Locate the cell with the specified text and output its [X, Y] center coordinate. 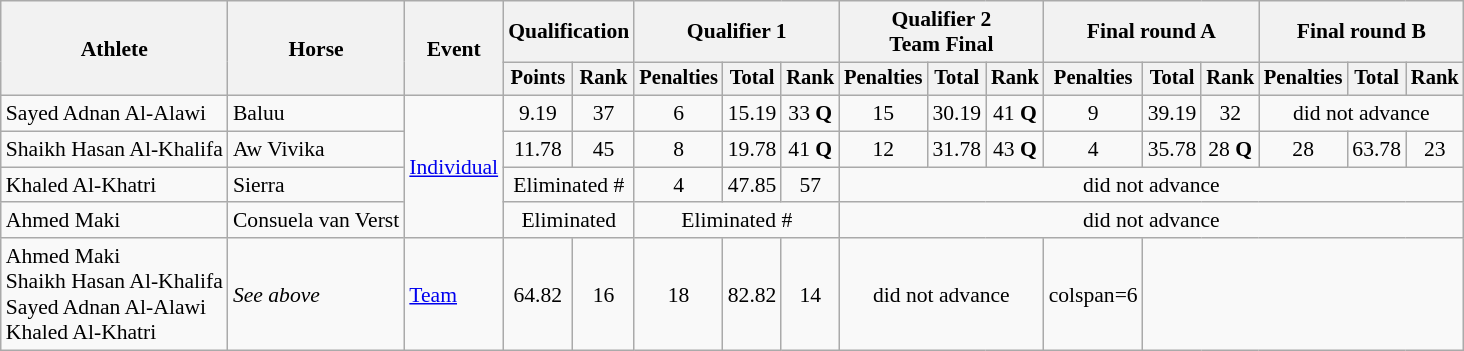
Event [454, 48]
32 [1230, 114]
19.78 [752, 150]
11.78 [538, 150]
28 [1303, 150]
Final round A [1152, 32]
Khaled Al-Khatri [114, 185]
Consuela van Verst [316, 221]
30.19 [956, 114]
Qualification [568, 32]
31.78 [956, 150]
12 [883, 150]
9 [1094, 114]
16 [603, 294]
23 [1435, 150]
Ahmed MakiShaikh Hasan Al-KhalifaSayed Adnan Al-AlawiKhaled Al-Khatri [114, 294]
47.85 [752, 185]
Team [454, 294]
See above [316, 294]
15.19 [752, 114]
Final round B [1362, 32]
Horse [316, 48]
14 [810, 294]
Sayed Adnan Al-Alawi [114, 114]
Qualifier 2Team Final [942, 32]
43 Q [1015, 150]
Eliminated [568, 221]
8 [678, 150]
Athlete [114, 48]
39.19 [1172, 114]
Shaikh Hasan Al-Khalifa [114, 150]
63.78 [1376, 150]
82.82 [752, 294]
colspan=6 [1094, 294]
Aw Vivika [316, 150]
Individual [454, 167]
28 Q [1230, 150]
57 [810, 185]
37 [603, 114]
35.78 [1172, 150]
6 [678, 114]
18 [678, 294]
15 [883, 114]
Qualifier 1 [736, 32]
Points [538, 79]
Sierra [316, 185]
Baluu [316, 114]
Ahmed Maki [114, 221]
9.19 [538, 114]
33 Q [810, 114]
64.82 [538, 294]
45 [603, 150]
